Capture the cell that displays the provided text and extract its (X, Y) central coordinate. 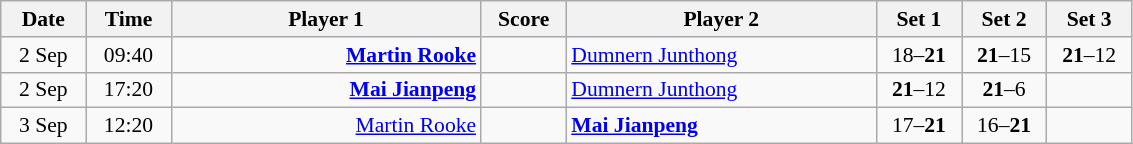
18–21 (918, 55)
12:20 (128, 126)
16–21 (1004, 126)
Player 2 (721, 19)
09:40 (128, 55)
21–15 (1004, 55)
Time (128, 19)
Set 1 (918, 19)
Set 3 (1090, 19)
Set 2 (1004, 19)
Score (524, 19)
17:20 (128, 90)
21–6 (1004, 90)
Date (44, 19)
17–21 (918, 126)
Player 1 (326, 19)
3 Sep (44, 126)
